Locate the cell with the specified text and output its (x, y) center coordinate. 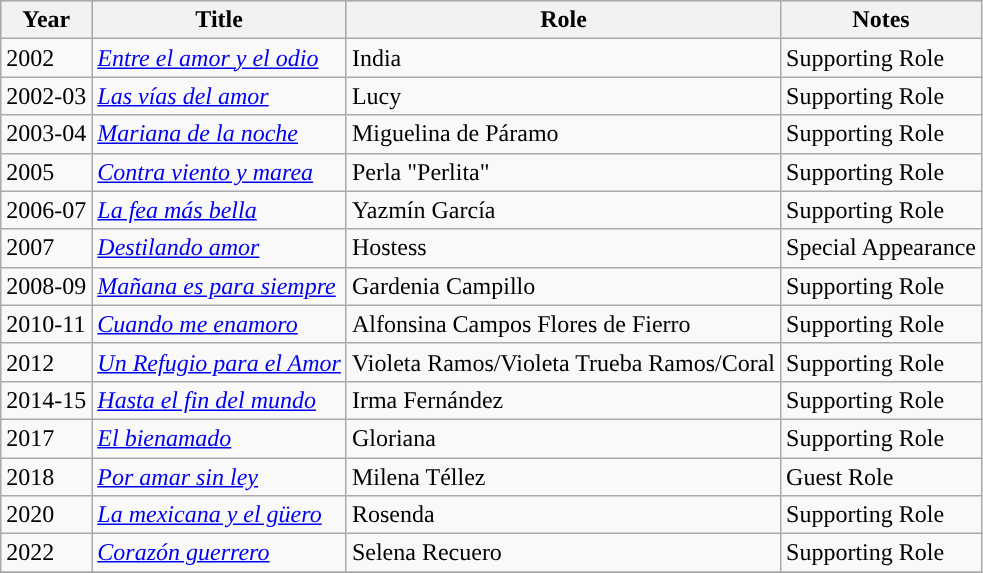
Guest Role (882, 477)
Year (46, 20)
Violeta Ramos/Violeta Trueba Ramos/Coral (563, 362)
Entre el amor y el odio (220, 58)
2003-04 (46, 134)
Rosenda (563, 515)
Mañana es para siempre (220, 286)
2002-03 (46, 96)
2012 (46, 362)
Un Refugio para el Amor (220, 362)
2022 (46, 553)
Alfonsina Campos Flores de Fierro (563, 324)
La mexicana y el güero (220, 515)
2020 (46, 515)
2017 (46, 438)
Notes (882, 20)
2005 (46, 172)
Hasta el fin del mundo (220, 400)
2007 (46, 248)
Gardenia Campillo (563, 286)
Perla "Perlita" (563, 172)
2018 (46, 477)
Destilando amor (220, 248)
Cuando me enamoro (220, 324)
2002 (46, 58)
Yazmín García (563, 210)
2010-11 (46, 324)
Contra viento y marea (220, 172)
Milena Téllez (563, 477)
Irma Fernández (563, 400)
2008-09 (46, 286)
Gloriana (563, 438)
Las vías del amor (220, 96)
Por amar sin ley (220, 477)
2006-07 (46, 210)
El bienamado (220, 438)
Lucy (563, 96)
Hostess (563, 248)
Miguelina de Páramo (563, 134)
Special Appearance (882, 248)
Selena Recuero (563, 553)
Role (563, 20)
India (563, 58)
Mariana de la noche (220, 134)
Title (220, 20)
Corazón guerrero (220, 553)
2014-15 (46, 400)
La fea más bella (220, 210)
